Return [X, Y] of the center of cell containing provided text 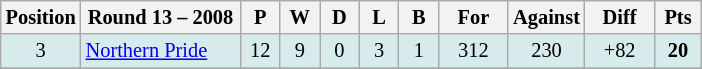
W [300, 17]
9 [300, 51]
Diff [620, 17]
Against [546, 17]
1 [419, 51]
Round 13 – 2008 [161, 17]
0 [340, 51]
Northern Pride [161, 51]
230 [546, 51]
Position [41, 17]
Pts [678, 17]
For [474, 17]
L [379, 17]
B [419, 17]
312 [474, 51]
12 [260, 51]
20 [678, 51]
P [260, 17]
+82 [620, 51]
D [340, 17]
